Locate the cell with the specified text and output its (X, Y) center coordinate. 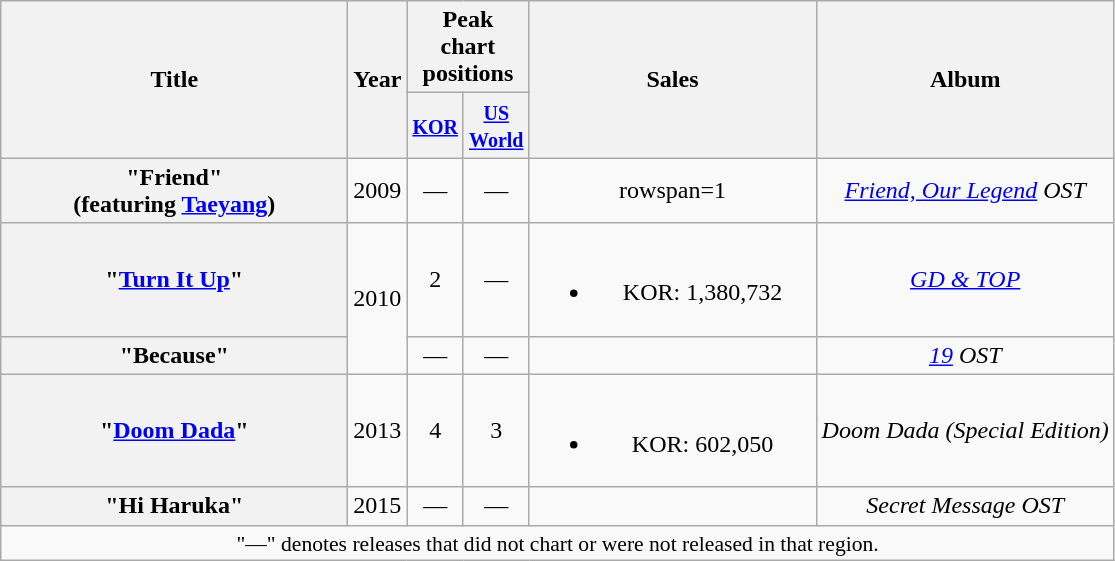
2013 (378, 430)
KOR: 1,380,732 (672, 280)
Year (378, 80)
Title (174, 80)
"Doom Dada" (174, 430)
3 (496, 430)
Sales (672, 80)
US World (496, 126)
rowspan=1 (672, 190)
2009 (378, 190)
GD & TOP (965, 280)
19 OST (965, 355)
Friend, Our Legend OST (965, 190)
Secret Message OST (965, 506)
4 (436, 430)
"Friend"(featuring Taeyang) (174, 190)
Doom Dada (Special Edition) (965, 430)
"—" denotes releases that did not chart or were not released in that region. (558, 543)
2010 (378, 298)
Peak chart positions (468, 47)
"Turn It Up" (174, 280)
KOR (436, 126)
2015 (378, 506)
"Hi Haruka" (174, 506)
KOR: 602,050 (672, 430)
Album (965, 80)
"Because" (174, 355)
2 (436, 280)
